Provide the [x, y] coordinate of the cell's center where the given text is located.  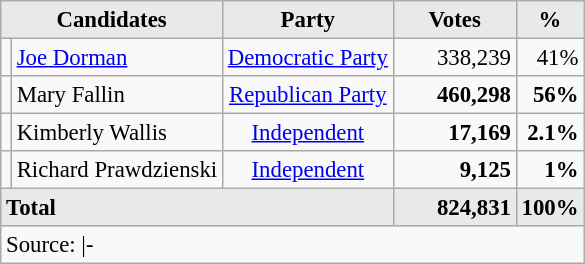
Joe Dorman [116, 58]
9,125 [454, 170]
100% [550, 208]
338,239 [454, 58]
2.1% [550, 133]
1% [550, 170]
Total [197, 208]
Votes [454, 20]
Democratic Party [308, 58]
% [550, 20]
56% [550, 95]
Kimberly Wallis [116, 133]
41% [550, 58]
824,831 [454, 208]
Source: |- [292, 245]
Richard Prawdzienski [116, 170]
Republican Party [308, 95]
17,169 [454, 133]
Mary Fallin [116, 95]
460,298 [454, 95]
Party [308, 20]
Candidates [112, 20]
